Determine the (x, y) coordinate at the center of the cell enclosing the given text.  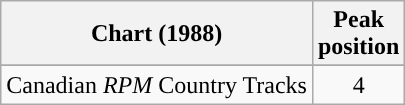
Canadian RPM Country Tracks (157, 85)
4 (358, 85)
Chart (1988) (157, 34)
Peakposition (358, 34)
